Find where the given text appears and provide that cell's center as [X, Y] coordinate. 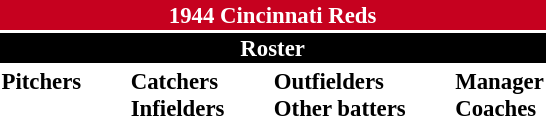
Roster [272, 48]
1944 Cincinnati Reds [272, 15]
